Provide the [x, y] coordinate of the cell's center where the given text is located.  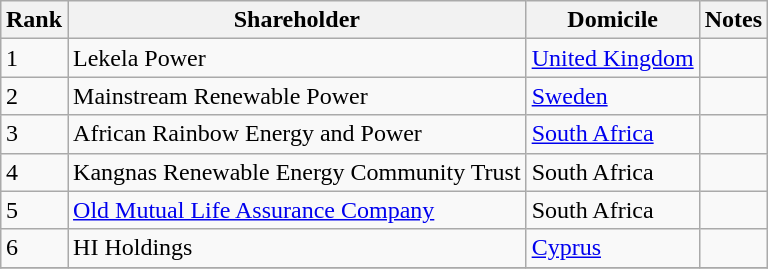
2 [34, 96]
Domicile [612, 20]
Notes [733, 20]
African Rainbow Energy and Power [298, 134]
Mainstream Renewable Power [298, 96]
Kangnas Renewable Energy Community Trust [298, 172]
4 [34, 172]
1 [34, 58]
Old Mutual Life Assurance Company [298, 210]
Lekela Power [298, 58]
Sweden [612, 96]
HI Holdings [298, 248]
United Kingdom [612, 58]
5 [34, 210]
Shareholder [298, 20]
3 [34, 134]
6 [34, 248]
Rank [34, 20]
Cyprus [612, 248]
